Extract the [x, y] coordinate from the center of the cell holding the provided text.  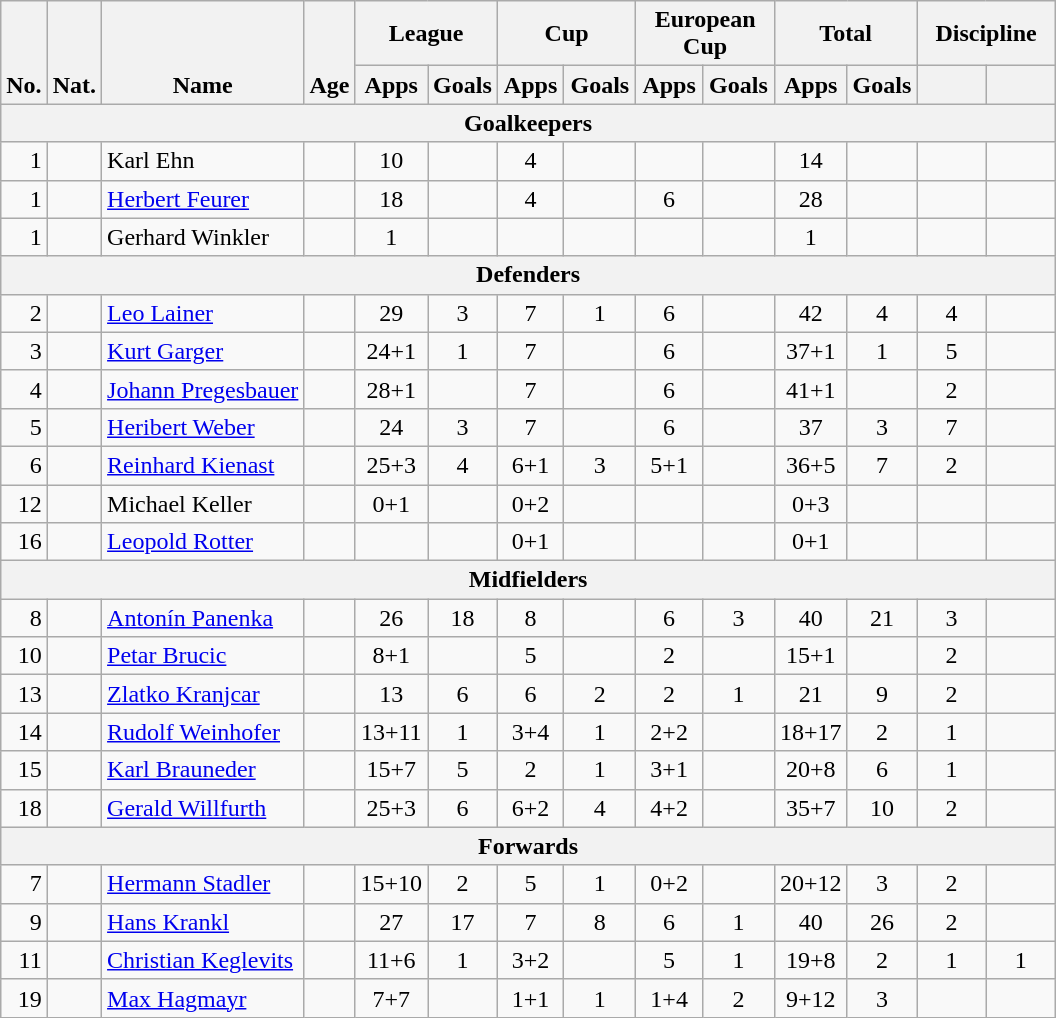
17 [463, 922]
1+1 [530, 998]
36+5 [810, 465]
35+7 [810, 808]
37+1 [810, 351]
15 [24, 770]
Michael Keller [203, 503]
Johann Pregesbauer [203, 389]
Discipline [986, 34]
Gerhard Winkler [203, 237]
Kurt Garger [203, 351]
24 [392, 427]
Cup [566, 34]
Max Hagmayr [203, 998]
29 [392, 313]
15+1 [810, 656]
7+7 [392, 998]
20+12 [810, 884]
Petar Brucic [203, 656]
Leo Lainer [203, 313]
16 [24, 542]
Karl Brauneder [203, 770]
18+17 [810, 732]
Forwards [528, 846]
European Cup [706, 34]
Defenders [528, 275]
1+4 [670, 998]
Zlatko Kranjcar [203, 694]
Midfielders [528, 580]
3+2 [530, 960]
Heribert Weber [203, 427]
11 [24, 960]
Age [330, 52]
37 [810, 427]
Herbert Feurer [203, 199]
15+7 [392, 770]
Goalkeepers [528, 123]
3+1 [670, 770]
Leopold Rotter [203, 542]
12 [24, 503]
41+1 [810, 389]
24+1 [392, 351]
19 [24, 998]
20+8 [810, 770]
9+12 [810, 998]
6+1 [530, 465]
2+2 [670, 732]
15+10 [392, 884]
Christian Keglevits [203, 960]
3+4 [530, 732]
6+2 [530, 808]
Karl Ehn [203, 161]
8+1 [392, 656]
13+11 [392, 732]
4+2 [670, 808]
Rudolf Weinhofer [203, 732]
Name [203, 52]
Total [845, 34]
Reinhard Kienast [203, 465]
19+8 [810, 960]
11+6 [392, 960]
Hermann Stadler [203, 884]
28+1 [392, 389]
Gerald Willfurth [203, 808]
42 [810, 313]
Antonín Panenka [203, 618]
0+3 [810, 503]
27 [392, 922]
28 [810, 199]
Nat. [74, 52]
No. [24, 52]
League [426, 34]
5+1 [670, 465]
Hans Krankl [203, 922]
